Return the [x, y] coordinate for the center point of the cell that contains the specified text.  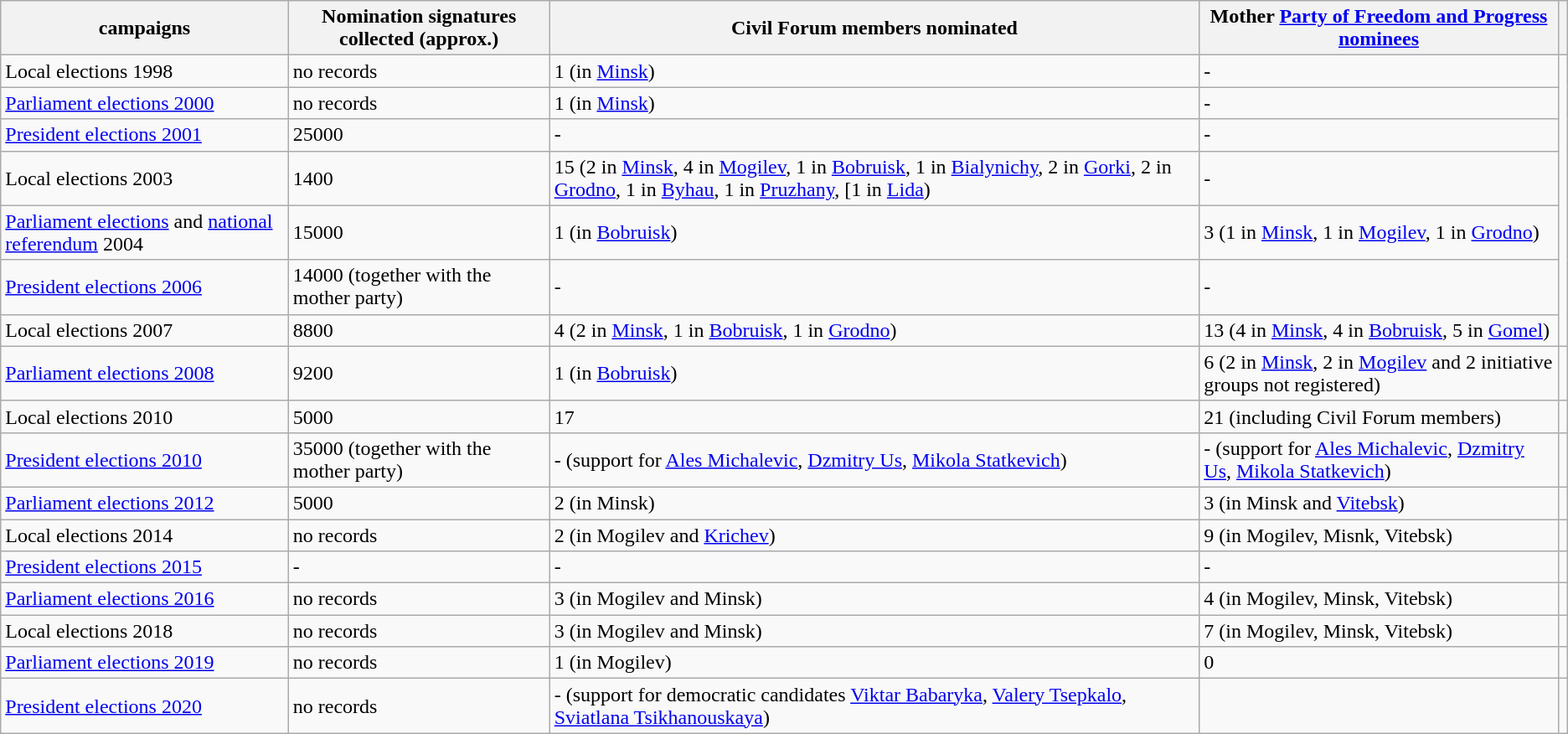
17 [874, 416]
2 (in Minsk) [874, 503]
9 (in Mogilev, Misnk, Vitebsk) [1379, 535]
6 (2 in Minsk, 2 in Mogilev and 2 initiative groups not registered) [1379, 374]
- (support for democratic candidates Viktar Babaryka, Valery Tsepkalo, Sviatlana Tsikhanouskaya) [874, 706]
President elections 2020 [144, 706]
Local elections 1998 [144, 71]
Mother Party of Freedom and Progress nominees [1379, 28]
President elections 2006 [144, 287]
1400 [419, 178]
35000 (together with the mother party) [419, 459]
Parliament elections and national referendum 2004 [144, 233]
3 (1 in Minsk, 1 in Mogilev, 1 in Grodno) [1379, 233]
1 (in Mogilev) [874, 663]
4 (in Mogilev, Minsk, Vitebsk) [1379, 599]
Civil Forum members nominated [874, 28]
15000 [419, 233]
Parliament elections 2019 [144, 663]
15 (2 in Minsk, 4 in Mogilev, 1 in Bobruisk, 1 in Bialynichy, 2 in Gorki, 2 in Grodno, 1 in Byhau, 1 in Pruzhany, [1 in Lida) [874, 178]
Local elections 2003 [144, 178]
Parliament elections 2012 [144, 503]
Local elections 2018 [144, 631]
2 (in Mogilev and Krichev) [874, 535]
8800 [419, 330]
0 [1379, 663]
President elections 2001 [144, 135]
Parliament elections 2016 [144, 599]
14000 (together with the mother party) [419, 287]
9200 [419, 374]
President elections 2015 [144, 567]
Local elections 2007 [144, 330]
25000 [419, 135]
Local elections 2014 [144, 535]
Local elections 2010 [144, 416]
3 (in Minsk and Vitebsk) [1379, 503]
Nomination signatures collected (approx.) [419, 28]
Parliament elections 2000 [144, 103]
7 (in Mogilev, Minsk, Vitebsk) [1379, 631]
4 (2 in Minsk, 1 in Bobruisk, 1 in Grodno) [874, 330]
21 (including Civil Forum members) [1379, 416]
campaigns [144, 28]
Parliament elections 2008 [144, 374]
President elections 2010 [144, 459]
13 (4 in Minsk, 4 in Bobruisk, 5 in Gomel) [1379, 330]
